For the text-containing cell, return its midpoint in (X, Y) coordinate format. 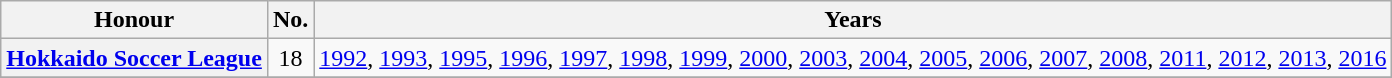
18 (290, 58)
Years (853, 20)
Honour (134, 20)
No. (290, 20)
1992, 1993, 1995, 1996, 1997, 1998, 1999, 2000, 2003, 2004, 2005, 2006, 2007, 2008, 2011, 2012, 2013, 2016 (853, 58)
Hokkaido Soccer League (134, 58)
